Pinpoint the cell where the given text exists, returning its [X, Y] midpoint coordinate. 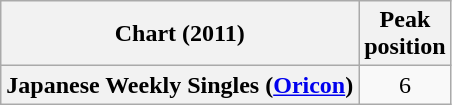
Japanese Weekly Singles (Oricon) [180, 85]
Peak position [405, 34]
6 [405, 85]
Chart (2011) [180, 34]
